Identify which cell holds the provided text, then report its [x, y] central coordinate. 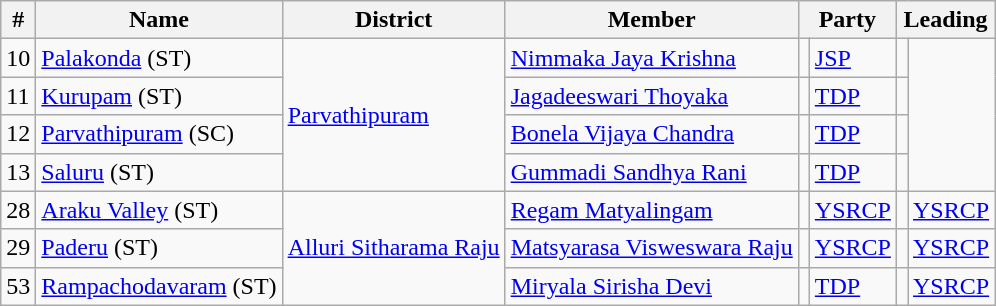
Araku Valley (ST) [159, 210]
Regam Matyalingam [652, 210]
13 [18, 172]
Member [652, 20]
Parvathipuram (SC) [159, 134]
28 [18, 210]
# [18, 20]
Rampachodavaram (ST) [159, 286]
Party [847, 20]
12 [18, 134]
Parvathipuram [394, 115]
Alluri Sitharama Raju [394, 248]
10 [18, 58]
Nimmaka Jaya Krishna [652, 58]
Miryala Sirisha Devi [652, 286]
District [394, 20]
JSP [852, 58]
Bonela Vijaya Chandra [652, 134]
Leading [945, 20]
Name [159, 20]
29 [18, 248]
Jagadeeswari Thoyaka [652, 96]
Paderu (ST) [159, 248]
Palakonda (ST) [159, 58]
11 [18, 96]
Gummadi Sandhya Rani [652, 172]
Saluru (ST) [159, 172]
53 [18, 286]
Matsyarasa Visweswara Raju [652, 248]
Kurupam (ST) [159, 96]
